Identify which cell holds the provided text, then report its (X, Y) central coordinate. 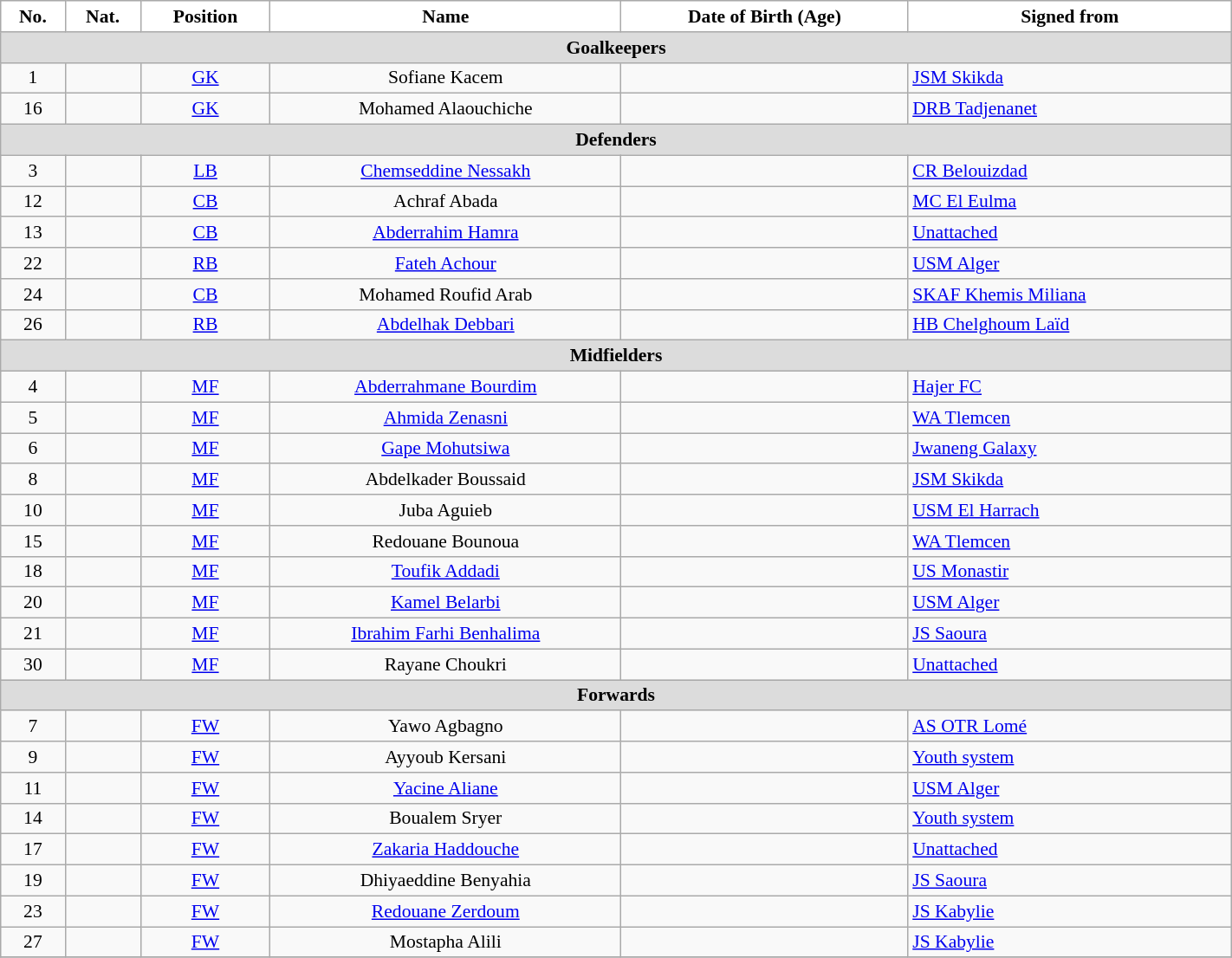
10 (33, 510)
23 (33, 911)
Achraf Abada (445, 202)
Abderrahmane Bourdim (445, 387)
15 (33, 541)
AS OTR Lomé (1069, 727)
30 (33, 664)
Yawo Agbagno (445, 727)
Position (205, 16)
LB (205, 171)
USM El Harrach (1069, 510)
1 (33, 78)
Jwaneng Galaxy (1069, 449)
Mohamed Alaouchiche (445, 109)
5 (33, 418)
No. (33, 16)
12 (33, 202)
Abderrahim Hamra (445, 233)
HB Chelghoum Laïd (1069, 325)
21 (33, 634)
14 (33, 819)
Yacine Aliane (445, 788)
Midfielders (616, 356)
Abdelhak Debbari (445, 325)
Rayane Choukri (445, 664)
4 (33, 387)
Abdelkader Boussaid (445, 480)
Ayyoub Kersani (445, 757)
13 (33, 233)
3 (33, 171)
19 (33, 881)
Name (445, 16)
24 (33, 295)
Forwards (616, 696)
CR Belouizdad (1069, 171)
US Monastir (1069, 572)
SKAF Khemis Miliana (1069, 295)
Chemseddine Nessakh (445, 171)
Date of Birth (Age) (764, 16)
Mostapha Alili (445, 942)
Juba Aguieb (445, 510)
Ahmida Zenasni (445, 418)
26 (33, 325)
Fateh Achour (445, 263)
22 (33, 263)
Redouane Bounoua (445, 541)
MC El Eulma (1069, 202)
9 (33, 757)
Signed from (1069, 16)
Nat. (102, 16)
Dhiyaeddine Benyahia (445, 881)
27 (33, 942)
16 (33, 109)
Zakaria Haddouche (445, 850)
8 (33, 480)
Sofiane Kacem (445, 78)
Mohamed Roufid Arab (445, 295)
11 (33, 788)
20 (33, 603)
7 (33, 727)
Ibrahim Farhi Benhalima (445, 634)
Hajer FC (1069, 387)
Defenders (616, 140)
18 (33, 572)
Gape Mohutsiwa (445, 449)
DRB Tadjenanet (1069, 109)
Toufik Addadi (445, 572)
Redouane Zerdoum (445, 911)
6 (33, 449)
17 (33, 850)
Kamel Belarbi (445, 603)
Boualem Sryer (445, 819)
Goalkeepers (616, 48)
